Extract the (X, Y) coordinate from the center of the cell holding the provided text.  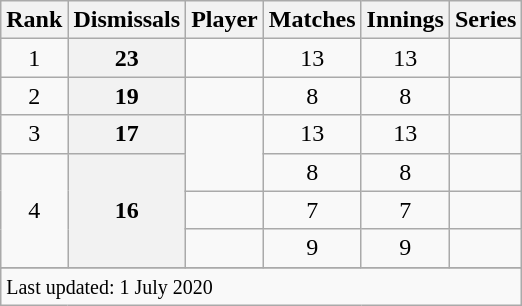
Player (225, 20)
19 (127, 96)
17 (127, 134)
1 (34, 58)
Innings (405, 20)
4 (34, 210)
2 (34, 96)
3 (34, 134)
Dismissals (127, 20)
Rank (34, 20)
16 (127, 210)
Matches (312, 20)
Last updated: 1 July 2020 (262, 286)
23 (127, 58)
Series (485, 20)
